Determine the [X, Y] coordinate at the center of the cell enclosing the given text.  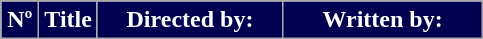
Directed by: [190, 20]
Written by: [382, 20]
Title [68, 20]
Nº [20, 20]
